Provide the (x, y) coordinate of the cell's center where the given text is located.  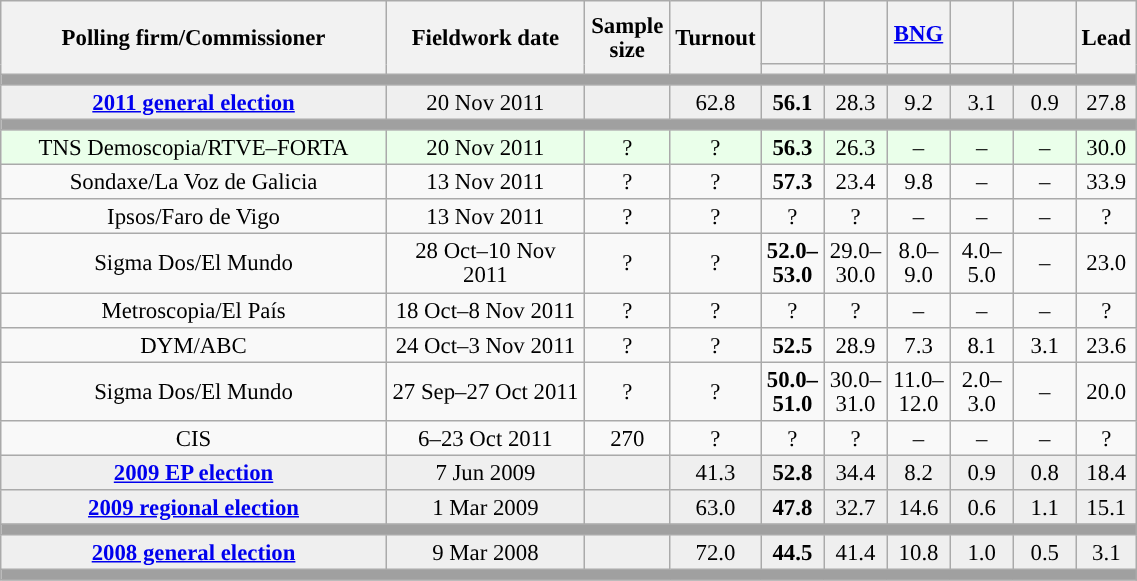
2011 general election (194, 102)
8.0–9.0 (918, 264)
23.4 (856, 182)
72.0 (716, 552)
2008 general election (194, 552)
9.8 (918, 182)
20.0 (1106, 392)
52.0–53.0 (792, 264)
30.0–31.0 (856, 392)
270 (627, 438)
Turnout (716, 38)
56.1 (792, 102)
BNG (918, 32)
24 Oct–3 Nov 2011 (485, 344)
9.2 (918, 102)
41.4 (856, 552)
2009 regional election (194, 508)
27.8 (1106, 102)
29.0–30.0 (856, 264)
4.0–5.0 (982, 264)
63.0 (716, 508)
27 Sep–27 Oct 2011 (485, 392)
9 Mar 2008 (485, 552)
0.6 (982, 508)
Sondaxe/La Voz de Galicia (194, 182)
47.8 (792, 508)
7.3 (918, 344)
30.0 (1106, 148)
14.6 (918, 508)
26.3 (856, 148)
2009 EP election (194, 472)
15.1 (1106, 508)
56.3 (792, 148)
50.0–51.0 (792, 392)
8.2 (918, 472)
32.7 (856, 508)
7 Jun 2009 (485, 472)
57.3 (792, 182)
1 Mar 2009 (485, 508)
28 Oct–10 Nov 2011 (485, 264)
18.4 (1106, 472)
28.3 (856, 102)
Metroscopia/El País (194, 310)
CIS (194, 438)
23.6 (1106, 344)
23.0 (1106, 264)
Ipsos/Faro de Vigo (194, 218)
44.5 (792, 552)
34.4 (856, 472)
DYM/ABC (194, 344)
0.5 (1044, 552)
Sample size (627, 38)
18 Oct–8 Nov 2011 (485, 310)
1.0 (982, 552)
52.5 (792, 344)
10.8 (918, 552)
Polling firm/Commissioner (194, 38)
1.1 (1044, 508)
Lead (1106, 38)
0.8 (1044, 472)
8.1 (982, 344)
33.9 (1106, 182)
11.0–12.0 (918, 392)
28.9 (856, 344)
2.0–3.0 (982, 392)
41.3 (716, 472)
Fieldwork date (485, 38)
TNS Demoscopia/RTVE–FORTA (194, 148)
62.8 (716, 102)
52.8 (792, 472)
6–23 Oct 2011 (485, 438)
